Output the [x, y] coordinate of the center of the cell containing the given text.  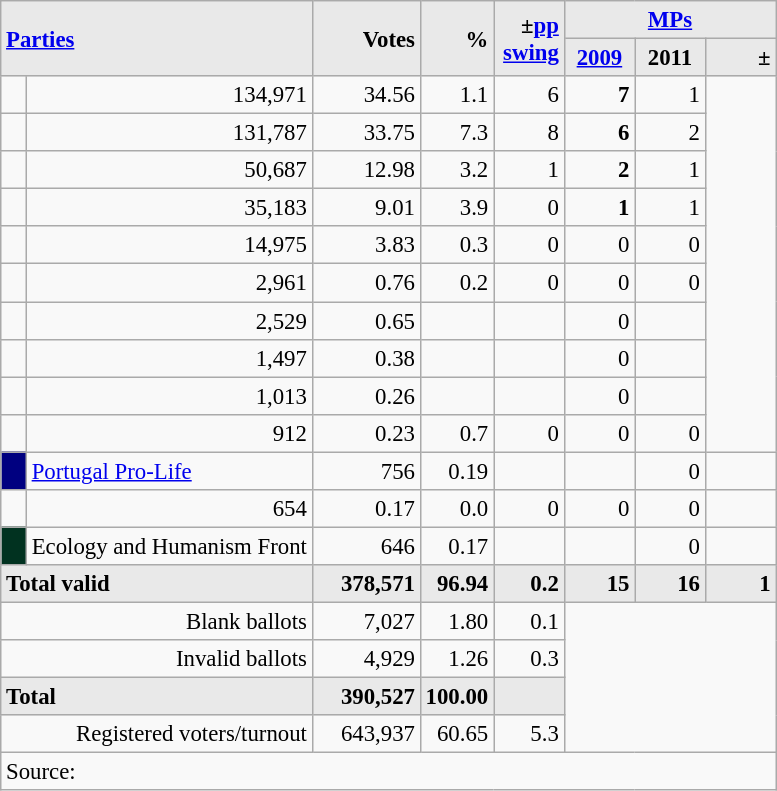
60.65 [456, 734]
7.3 [456, 133]
3.2 [456, 170]
50,687 [169, 170]
Blank ballots [156, 621]
0.38 [366, 358]
±pp swing [530, 38]
390,527 [366, 697]
1.26 [456, 659]
131,787 [169, 133]
Registered voters/turnout [156, 734]
7 [600, 95]
9.01 [366, 208]
0.19 [456, 471]
0.1 [530, 621]
2,961 [169, 283]
646 [366, 546]
654 [169, 509]
34.56 [366, 95]
33.75 [366, 133]
0.76 [366, 283]
1,497 [169, 358]
% [456, 38]
35,183 [169, 208]
0.7 [456, 433]
15 [600, 584]
0.65 [366, 321]
4,929 [366, 659]
Source: [388, 772]
0.26 [366, 396]
96.94 [456, 584]
2009 [600, 58]
Invalid ballots [156, 659]
2011 [670, 58]
14,975 [169, 245]
3.9 [456, 208]
Total [156, 697]
2,529 [169, 321]
100.00 [456, 697]
912 [169, 433]
1,013 [169, 396]
3.83 [366, 245]
± [740, 58]
Parties [156, 38]
5.3 [530, 734]
12.98 [366, 170]
1.1 [456, 95]
Ecology and Humanism Front [169, 546]
MPs [670, 20]
756 [366, 471]
16 [670, 584]
Votes [366, 38]
0.0 [456, 509]
643,937 [366, 734]
7,027 [366, 621]
134,971 [169, 95]
Portugal Pro-Life [169, 471]
378,571 [366, 584]
8 [530, 133]
0.23 [366, 433]
1.80 [456, 621]
Total valid [156, 584]
